Return the (x, y) coordinate for the center point of the cell that contains the specified text.  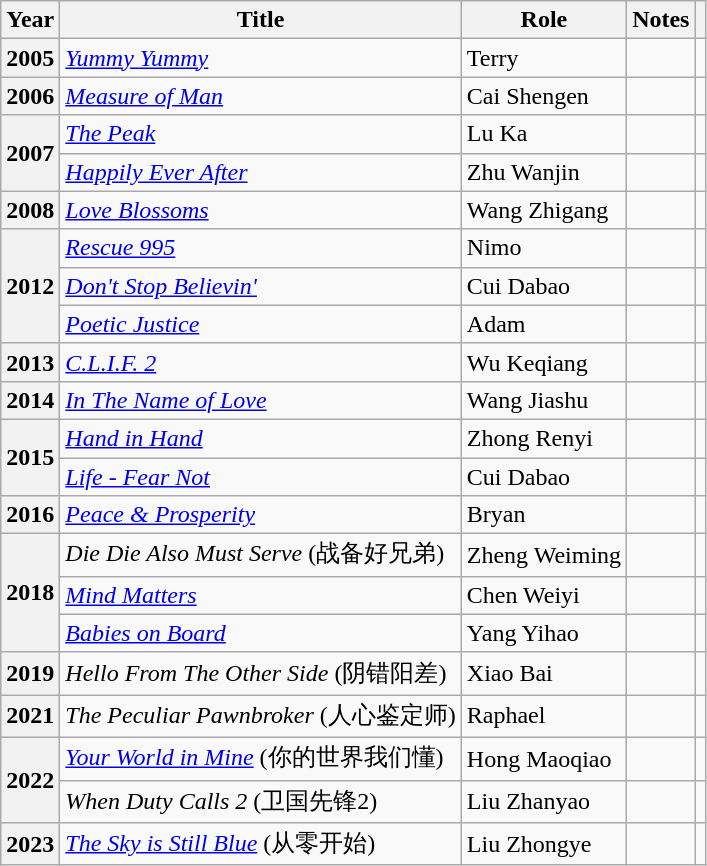
Liu Zhongye (544, 844)
Hand in Hand (260, 438)
Mind Matters (260, 595)
Chen Weiyi (544, 595)
Yang Yihao (544, 633)
Nimo (544, 248)
The Peculiar Pawnbroker (人心鉴定师) (260, 716)
Year (30, 20)
C.L.I.F. 2 (260, 362)
2021 (30, 716)
The Sky is Still Blue (从零开始) (260, 844)
The Peak (260, 134)
Cai Shengen (544, 96)
Peace & Prosperity (260, 515)
Don't Stop Believin' (260, 286)
Wang Zhigang (544, 210)
When Duty Calls 2 (卫国先锋2) (260, 802)
Raphael (544, 716)
2023 (30, 844)
2005 (30, 58)
Wu Keqiang (544, 362)
2018 (30, 594)
Zheng Weiming (544, 556)
Terry (544, 58)
2014 (30, 400)
Hello From The Other Side (阴错阳差) (260, 674)
Notes (661, 20)
Zhong Renyi (544, 438)
Life - Fear Not (260, 477)
Love Blossoms (260, 210)
Your World in Mine (你的世界我们懂) (260, 758)
In The Name of Love (260, 400)
2015 (30, 457)
2006 (30, 96)
Hong Maoqiao (544, 758)
Xiao Bai (544, 674)
Lu Ka (544, 134)
Zhu Wanjin (544, 172)
Yummy Yummy (260, 58)
Role (544, 20)
Adam (544, 324)
2013 (30, 362)
2019 (30, 674)
2016 (30, 515)
2008 (30, 210)
Rescue 995 (260, 248)
Bryan (544, 515)
2007 (30, 153)
Poetic Justice (260, 324)
Liu Zhanyao (544, 802)
Babies on Board (260, 633)
Die Die Also Must Serve (战备好兄弟) (260, 556)
Happily Ever After (260, 172)
2012 (30, 286)
Title (260, 20)
2022 (30, 780)
Measure of Man (260, 96)
Wang Jiashu (544, 400)
